Pinpoint the cell where the given text exists, returning its [x, y] midpoint coordinate. 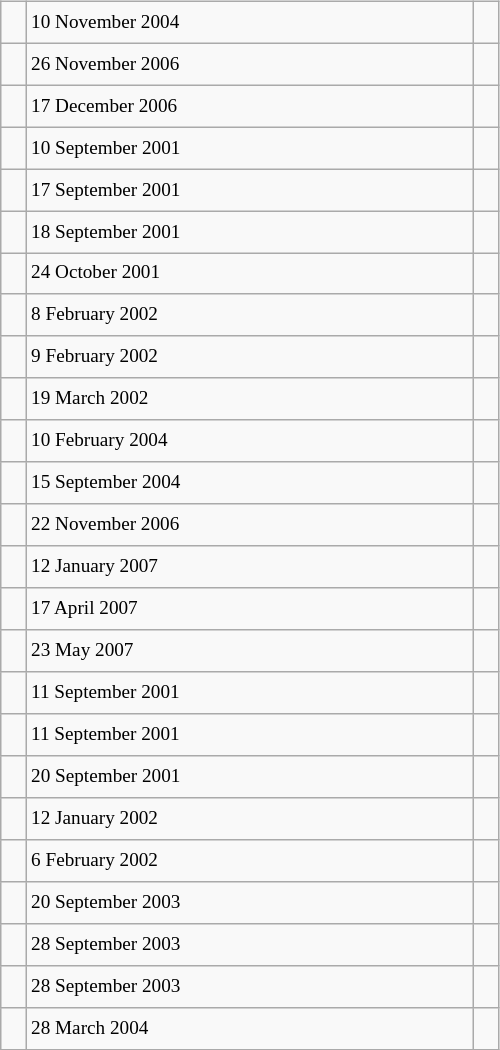
28 March 2004 [249, 1028]
10 February 2004 [249, 441]
9 February 2002 [249, 357]
15 September 2004 [249, 483]
22 November 2006 [249, 525]
6 February 2002 [249, 861]
26 November 2006 [249, 64]
18 September 2001 [249, 232]
19 March 2002 [249, 399]
17 December 2006 [249, 106]
20 September 2003 [249, 902]
12 January 2007 [249, 567]
23 May 2007 [249, 651]
17 September 2001 [249, 190]
17 April 2007 [249, 609]
8 February 2002 [249, 315]
20 September 2001 [249, 777]
10 November 2004 [249, 22]
12 January 2002 [249, 819]
10 September 2001 [249, 148]
24 October 2001 [249, 274]
